Capture the cell that displays the provided text and extract its [x, y] central coordinate. 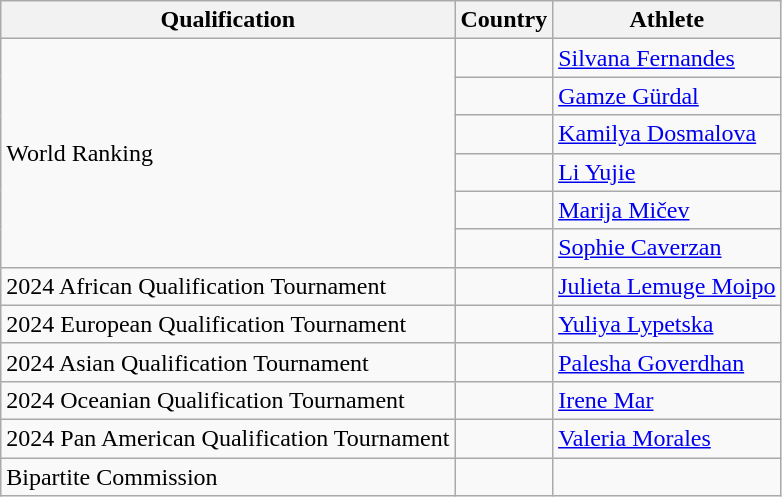
Qualification [228, 20]
Li Yujie [667, 172]
Palesha Goverdhan [667, 362]
Yuliya Lypetska [667, 324]
Marija Mičev [667, 210]
Irene Mar [667, 400]
Gamze Gürdal [667, 96]
Sophie Caverzan [667, 248]
2024 Asian Qualification Tournament [228, 362]
Kamilya Dosmalova [667, 134]
Athlete [667, 20]
2024 European Qualification Tournament [228, 324]
Julieta Lemuge Moipo [667, 286]
Valeria Morales [667, 438]
World Ranking [228, 153]
2024 Oceanian Qualification Tournament [228, 400]
Country [504, 20]
Bipartite Commission [228, 477]
2024 African Qualification Tournament [228, 286]
2024 Pan American Qualification Tournament [228, 438]
Silvana Fernandes [667, 58]
